Provide the [x, y] coordinate of the cell's center where the given text is located.  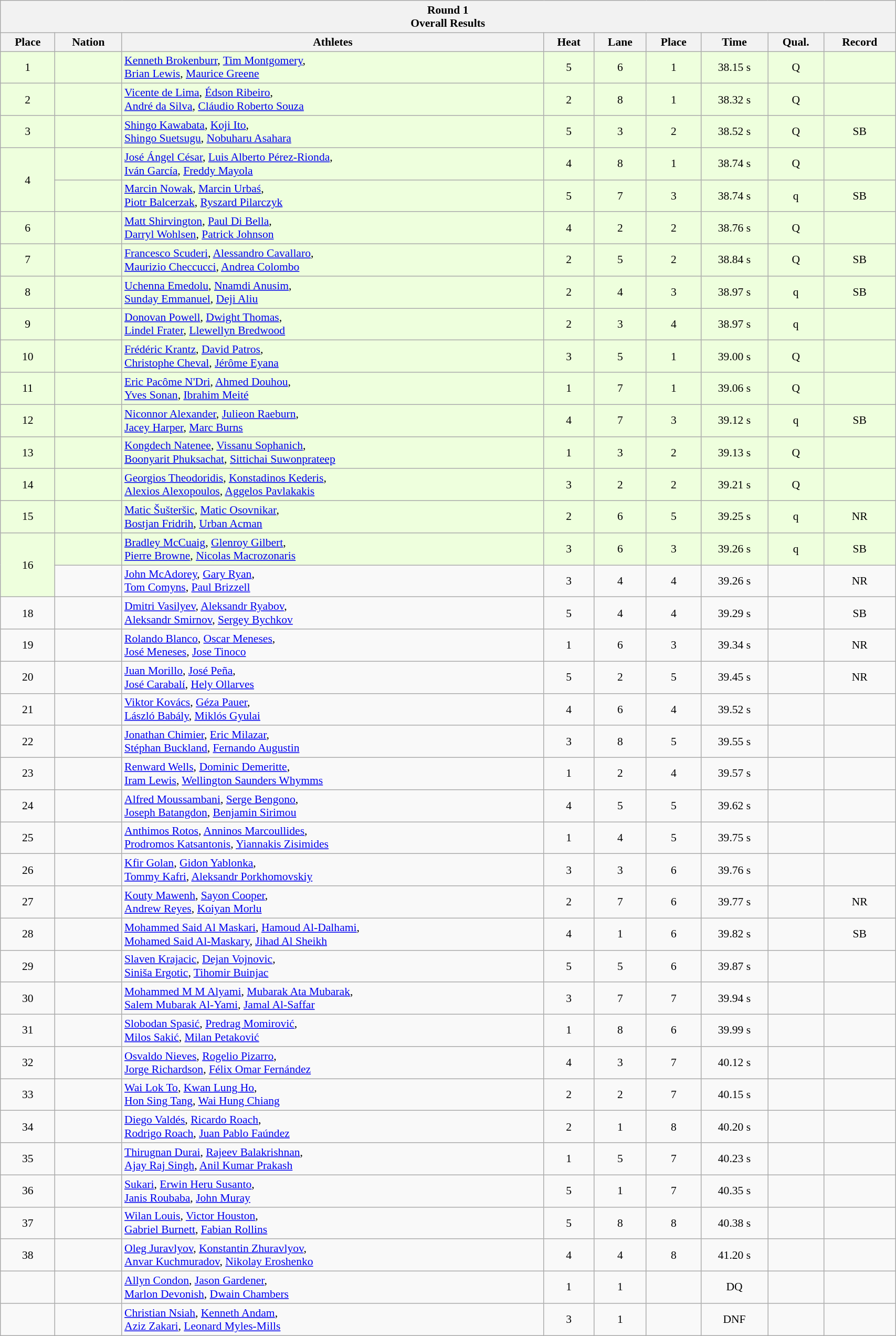
23 [28, 774]
Wai Lok To, Kwan Lung Ho, Hon Sing Tang, Wai Hung Chiang [333, 1094]
Lane [620, 42]
31 [28, 1030]
39.45 s [734, 677]
28 [28, 934]
39.12 s [734, 420]
40.15 s [734, 1094]
29 [28, 966]
38.76 s [734, 228]
33 [28, 1094]
Nation [88, 42]
41.20 s [734, 1255]
Slaven Krajacic, Dejan Vojnovic, Siniša Ergotic, Tihomir Buinjac [333, 966]
39.94 s [734, 999]
Viktor Kovács, Géza Pauer, László Babály, Miklós Gyulai [333, 709]
Sukari, Erwin Heru Susanto, Janis Roubaba, John Muray [333, 1191]
15 [28, 517]
22 [28, 742]
37 [28, 1223]
Kongdech Natenee, Vissanu Sophanich, Boonyarit Phuksachat, Sittichai Suwonprateep [333, 453]
Francesco Scuderi, Alessandro Cavallaro, Maurizio Checcucci, Andrea Colombo [333, 260]
12 [28, 420]
10 [28, 356]
38.84 s [734, 260]
38.52 s [734, 131]
39.06 s [734, 389]
Niconnor Alexander, Julieon Raeburn, Jacey Harper, Marc Burns [333, 420]
9 [28, 325]
39.87 s [734, 966]
Round 1 Overall Results [448, 17]
39.29 s [734, 613]
25 [28, 838]
Mohammed M M Alyami, Mubarak Ata Mubarak, Salem Mubarak Al-Yami, Jamal Al-Saffar [333, 999]
Kfir Golan, Gidon Yablonka, Tommy Kafri, Aleksandr Porkhomovskiy [333, 870]
Matt Shirvington, Paul Di Bella, Darryl Wohlsen, Patrick Johnson [333, 228]
Eric Pacôme N'Dri, Ahmed Douhou, Yves Sonan, Ibrahim Meité [333, 389]
Donovan Powell, Dwight Thomas, Lindel Frater, Llewellyn Bredwood [333, 325]
39.77 s [734, 902]
26 [28, 870]
Christian Nsiah, Kenneth Andam, Aziz Zakari, Leonard Myles-Mills [333, 1319]
Diego Valdés, Ricardo Roach, Rodrigo Roach, Juan Pablo Faúndez [333, 1127]
16 [28, 565]
40.35 s [734, 1191]
39.57 s [734, 774]
Alfred Moussambani, Serge Bengono, Joseph Batangdon, Benjamin Sirimou [333, 806]
39.52 s [734, 709]
Osvaldo Nieves, Rogelio Pizarro, Jorge Richardson, Félix Omar Fernández [333, 1063]
Frédéric Krantz, David Patros, Christophe Cheval, Jérôme Eyana [333, 356]
Matic Šušteršic, Matic Osovnikar, Bostjan Fridrih, Urban Acman [333, 517]
34 [28, 1127]
40.23 s [734, 1158]
39.82 s [734, 934]
11 [28, 389]
39.99 s [734, 1030]
Kenneth Brokenburr, Tim Montgomery, Brian Lewis, Maurice Greene [333, 67]
Dmitri Vasilyev, Aleksandr Ryabov, Aleksandr Smirnov, Sergey Bychkov [333, 613]
27 [28, 902]
Anthimos Rotos, Anninos Marcoullides, Prodromos Katsantonis, Yiannakis Zisimides [333, 838]
Thirugnan Durai, Rajeev Balakrishnan, Ajay Raj Singh, Anil Kumar Prakash [333, 1158]
Shingo Kawabata, Koji Ito, Shingo Suetsugu, Nobuharu Asahara [333, 131]
40.20 s [734, 1127]
Slobodan Spasić, Predrag Momirović, Milos Sakić, Milan Petaković [333, 1030]
39.25 s [734, 517]
Kouty Mawenh, Sayon Cooper, Andrew Reyes, Koiyan Morlu [333, 902]
38.32 s [734, 100]
40.38 s [734, 1223]
Oleg Juravlyov, Konstantin Zhuravlyov, Anvar Kuchmuradov, Nikolay Eroshenko [333, 1255]
24 [28, 806]
Vicente de Lima, Édson Ribeiro, André da Silva, Cláudio Roberto Souza [333, 100]
Uchenna Emedolu, Nnamdi Anusim, Sunday Emmanuel, Deji Aliu [333, 292]
38 [28, 1255]
36 [28, 1191]
Wilan Louis, Victor Houston, Gabriel Burnett, Fabian Rollins [333, 1223]
13 [28, 453]
Mohammed Said Al Maskari, Hamoud Al-Dalhami, Mohamed Said Al-Maskary, Jihad Al Sheikh [333, 934]
Bradley McCuaig, Glenroy Gilbert, Pierre Browne, Nicolas Macrozonaris [333, 549]
Athletes [333, 42]
Renward Wells, Dominic Demeritte, Iram Lewis, Wellington Saunders Whymms [333, 774]
14 [28, 485]
39.00 s [734, 356]
Marcin Nowak, Marcin Urbaś, Piotr Balcerzak, Ryszard Pilarczyk [333, 195]
21 [28, 709]
38.15 s [734, 67]
Qual. [796, 42]
Georgios Theodoridis, Konstadinos Kederis, Alexios Alexopoulos, Aggelos Pavlakakis [333, 485]
39.76 s [734, 870]
32 [28, 1063]
39.62 s [734, 806]
DQ [734, 1288]
35 [28, 1158]
Jonathan Chimier, Eric Milazar, Stéphan Buckland, Fernando Augustin [333, 742]
Juan Morillo, José Peña, José Carabalí, Hely Ollarves [333, 677]
John McAdorey, Gary Ryan, Tom Comyns, Paul Brizzell [333, 581]
20 [28, 677]
19 [28, 645]
Heat [569, 42]
18 [28, 613]
40.12 s [734, 1063]
39.55 s [734, 742]
Record [860, 42]
39.75 s [734, 838]
Time [734, 42]
Rolando Blanco, Oscar Meneses, José Meneses, Jose Tinoco [333, 645]
Allyn Condon, Jason Gardener, Marlon Devonish, Dwain Chambers [333, 1288]
39.21 s [734, 485]
39.34 s [734, 645]
DNF [734, 1319]
30 [28, 999]
José Ángel César, Luis Alberto Pérez-Rionda, Iván García, Freddy Mayola [333, 164]
39.13 s [734, 453]
